Detect which cell encompasses the target text, then output its [x, y] center coordinate. 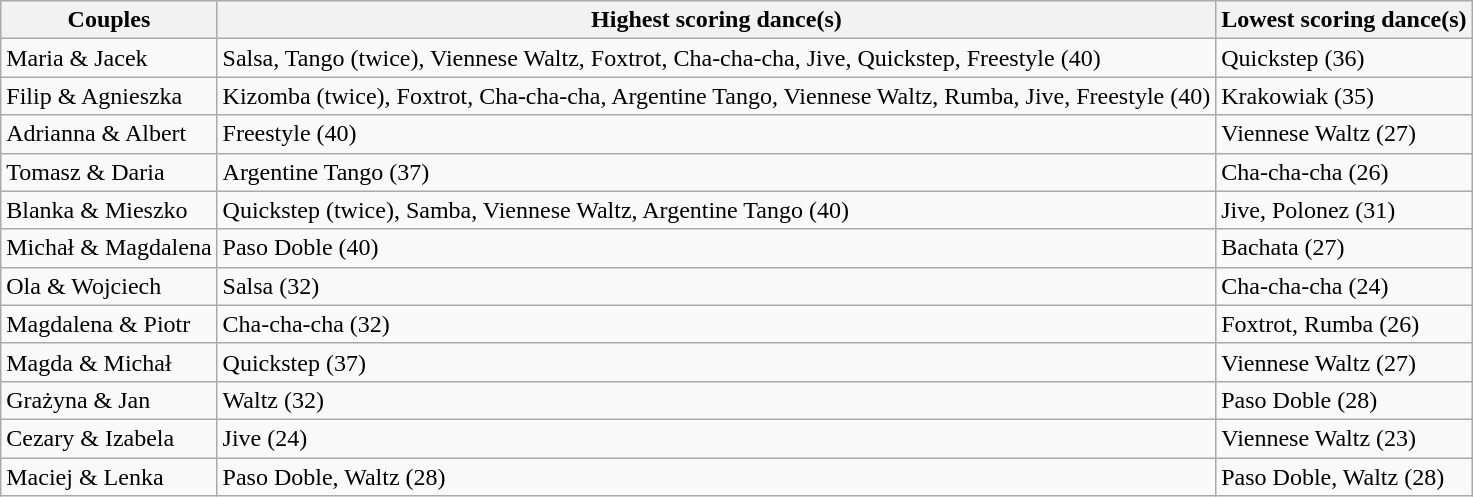
Grażyna & Jan [109, 400]
Cha-cha-cha (32) [716, 324]
Michał & Magdalena [109, 248]
Quickstep (twice), Samba, Viennese Waltz, Argentine Tango (40) [716, 210]
Adrianna & Albert [109, 134]
Paso Doble (40) [716, 248]
Kizomba (twice), Foxtrot, Cha-cha-cha, Argentine Tango, Viennese Waltz, Rumba, Jive, Freestyle (40) [716, 96]
Lowest scoring dance(s) [1344, 20]
Blanka & Mieszko [109, 210]
Highest scoring dance(s) [716, 20]
Quickstep (36) [1344, 58]
Viennese Waltz (23) [1344, 438]
Foxtrot, Rumba (26) [1344, 324]
Salsa, Tango (twice), Viennese Waltz, Foxtrot, Cha-cha-cha, Jive, Quickstep, Freestyle (40) [716, 58]
Maciej & Lenka [109, 477]
Quickstep (37) [716, 362]
Krakowiak (35) [1344, 96]
Magda & Michał [109, 362]
Bachata (27) [1344, 248]
Cezary & Izabela [109, 438]
Maria & Jacek [109, 58]
Magdalena & Piotr [109, 324]
Paso Doble (28) [1344, 400]
Argentine Tango (37) [716, 172]
Jive (24) [716, 438]
Cha-cha-cha (26) [1344, 172]
Filip & Agnieszka [109, 96]
Cha-cha-cha (24) [1344, 286]
Jive, Polonez (31) [1344, 210]
Tomasz & Daria [109, 172]
Ola & Wojciech [109, 286]
Couples [109, 20]
Waltz (32) [716, 400]
Salsa (32) [716, 286]
Freestyle (40) [716, 134]
